For the text-containing cell, return its midpoint in (x, y) coordinate format. 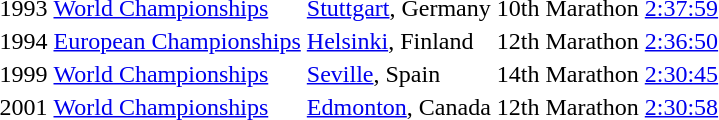
12th (518, 41)
14th (518, 74)
European Championships (177, 41)
Seville, Spain (398, 74)
2:30:45 (681, 74)
2:36:50 (681, 41)
World Championships (177, 74)
Helsinki, Finland (398, 41)
